Scan for the cell matching the given text and deliver its [X, Y] coordinate at center. 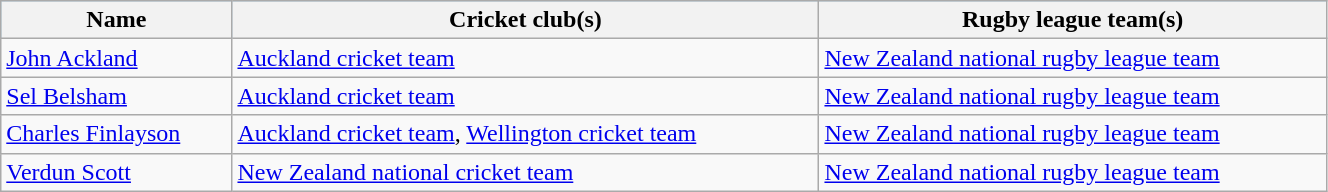
Charles Finlayson [116, 134]
Rugby league team(s) [1073, 20]
Auckland cricket team, Wellington cricket team [526, 134]
Sel Belsham [116, 96]
Cricket club(s) [526, 20]
John Ackland [116, 58]
Name [116, 20]
Verdun Scott [116, 172]
New Zealand national cricket team [526, 172]
